Detect which cell encompasses the target text, then output its (x, y) center coordinate. 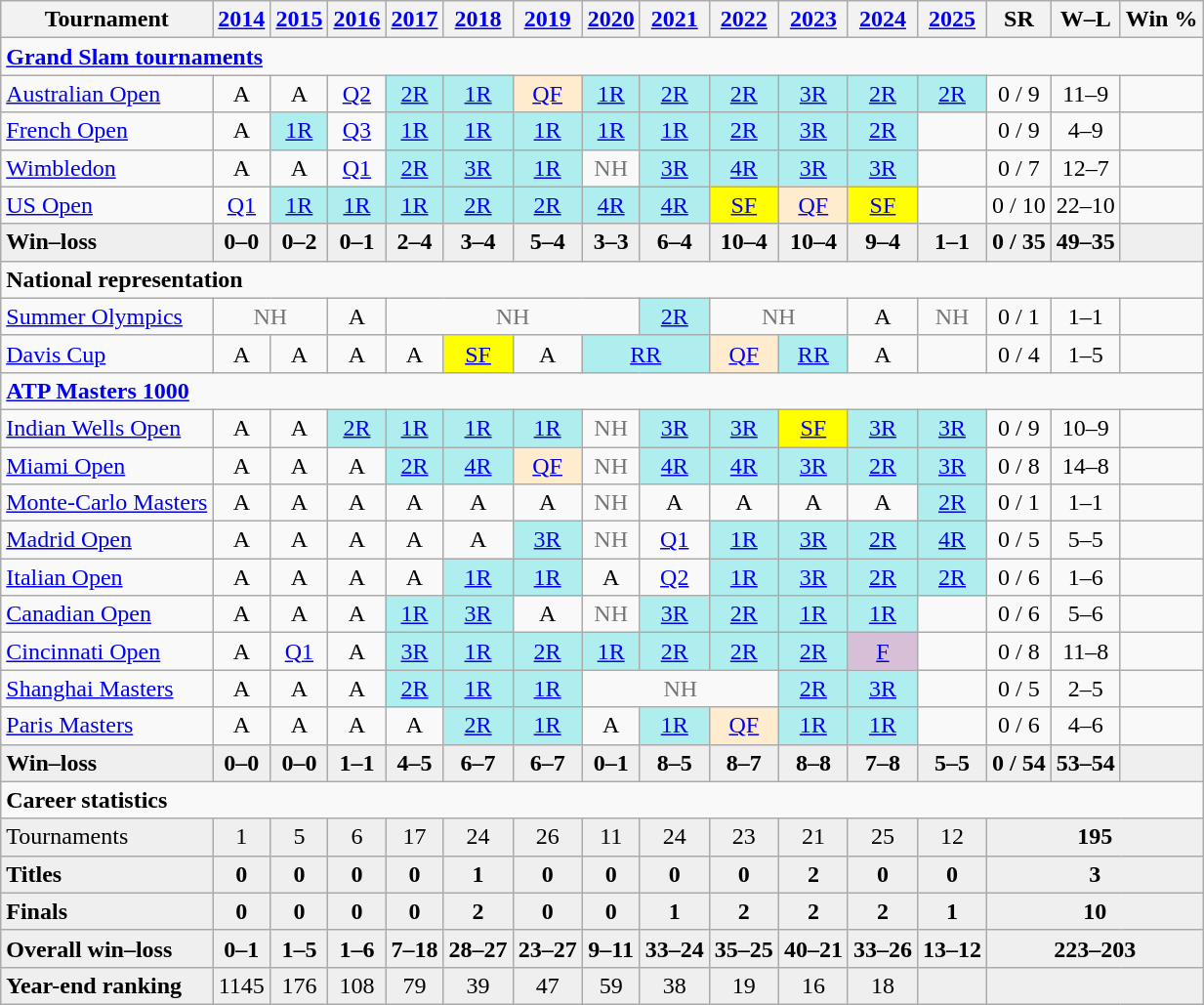
National representation (602, 279)
7–18 (414, 948)
2025 (951, 20)
108 (357, 985)
ATP Masters 1000 (602, 391)
13–12 (951, 948)
Overall win–loss (107, 948)
0 / 4 (1019, 354)
Wimbledon (107, 168)
6 (357, 837)
Summer Olympics (107, 316)
Tournaments (107, 837)
0 / 35 (1019, 242)
8–5 (674, 763)
2014 (242, 20)
33–24 (674, 948)
9–11 (611, 948)
23 (744, 837)
French Open (107, 131)
14–8 (1086, 466)
Paris Masters (107, 726)
23–27 (547, 948)
3 (1096, 874)
Grand Slam tournaments (602, 57)
Titles (107, 874)
Win % (1162, 20)
2016 (357, 20)
2019 (547, 20)
Canadian Open (107, 614)
Madrid Open (107, 540)
Davis Cup (107, 354)
Career statistics (602, 800)
0 / 7 (1019, 168)
12 (951, 837)
Monte-Carlo Masters (107, 503)
195 (1096, 837)
US Open (107, 205)
F (883, 651)
2024 (883, 20)
2–5 (1086, 689)
2015 (299, 20)
40–21 (812, 948)
22–10 (1086, 205)
11 (611, 837)
11–8 (1086, 651)
4–6 (1086, 726)
10–9 (1086, 428)
21 (812, 837)
Q3 (357, 131)
Finals (107, 911)
35–25 (744, 948)
2023 (812, 20)
49–35 (1086, 242)
2–4 (414, 242)
0–2 (299, 242)
39 (478, 985)
59 (611, 985)
33–26 (883, 948)
26 (547, 837)
5 (299, 837)
38 (674, 985)
17 (414, 837)
Shanghai Masters (107, 689)
53–54 (1086, 763)
2022 (744, 20)
223–203 (1096, 948)
2020 (611, 20)
Italian Open (107, 577)
18 (883, 985)
Miami Open (107, 466)
25 (883, 837)
2018 (478, 20)
3–4 (478, 242)
2021 (674, 20)
W–L (1086, 20)
19 (744, 985)
SR (1019, 20)
4–9 (1086, 131)
1145 (242, 985)
79 (414, 985)
8–7 (744, 763)
3–3 (611, 242)
5–6 (1086, 614)
2017 (414, 20)
28–27 (478, 948)
6–4 (674, 242)
8–8 (812, 763)
47 (547, 985)
10 (1096, 911)
Cincinnati Open (107, 651)
9–4 (883, 242)
Year-end ranking (107, 985)
Indian Wells Open (107, 428)
176 (299, 985)
12–7 (1086, 168)
7–8 (883, 763)
0 / 10 (1019, 205)
0 / 54 (1019, 763)
5–4 (547, 242)
Tournament (107, 20)
4–5 (414, 763)
11–9 (1086, 94)
Australian Open (107, 94)
16 (812, 985)
